Extract the (x, y) coordinate from the center of the cell holding the provided text.  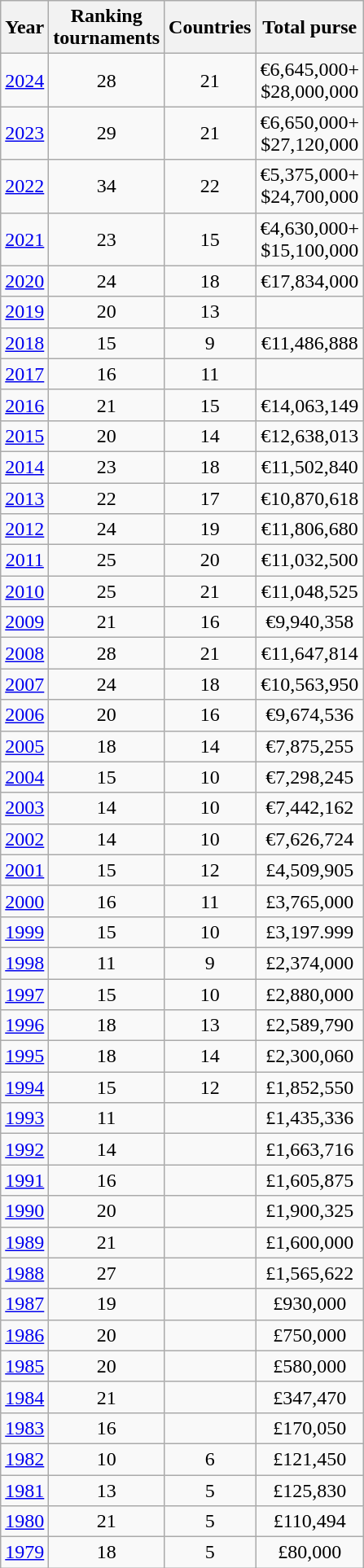
£1,565,622 (309, 1273)
1994 (24, 1087)
2017 (24, 374)
2001 (24, 870)
£110,494 (309, 1522)
2024 (24, 80)
£2,300,060 (309, 1056)
€9,674,536 (309, 715)
2005 (24, 746)
17 (210, 498)
2007 (24, 684)
€11,647,814 (309, 653)
1981 (24, 1490)
2016 (24, 405)
€7,626,724 (309, 839)
€9,940,358 (309, 622)
€17,834,000 (309, 281)
£2,589,790 (309, 1026)
2002 (24, 839)
£80,000 (309, 1553)
1985 (24, 1366)
2012 (24, 529)
1992 (24, 1149)
€11,806,680 (309, 529)
£3,765,000 (309, 901)
1988 (24, 1273)
2023 (24, 134)
1989 (24, 1242)
1982 (24, 1459)
€5,375,000+$24,700,000 (309, 186)
£930,000 (309, 1304)
€11,032,500 (309, 560)
€14,063,149 (309, 405)
€7,442,162 (309, 808)
1997 (24, 995)
£1,435,336 (309, 1118)
€6,650,000+$27,120,000 (309, 134)
1986 (24, 1335)
£121,450 (309, 1459)
1984 (24, 1397)
2019 (24, 312)
2003 (24, 808)
2018 (24, 343)
1998 (24, 963)
£750,000 (309, 1335)
£580,000 (309, 1366)
27 (107, 1273)
2022 (24, 186)
£347,470 (309, 1397)
1990 (24, 1211)
€4,630,000+$15,100,000 (309, 239)
£1,852,550 (309, 1087)
Total purse (309, 28)
€12,638,013 (309, 436)
1993 (24, 1118)
€10,870,618 (309, 498)
1987 (24, 1304)
2015 (24, 436)
Rankingtournaments (107, 28)
€6,645,000+$28,000,000 (309, 80)
2013 (24, 498)
£2,374,000 (309, 963)
€7,298,245 (309, 777)
£1,900,325 (309, 1211)
2004 (24, 777)
€11,502,840 (309, 467)
1996 (24, 1026)
2020 (24, 281)
€11,048,525 (309, 591)
£2,880,000 (309, 995)
€7,875,255 (309, 746)
1991 (24, 1180)
£1,600,000 (309, 1242)
1980 (24, 1522)
2014 (24, 467)
Year (24, 28)
1983 (24, 1428)
2010 (24, 591)
1995 (24, 1056)
£1,605,875 (309, 1180)
29 (107, 134)
1979 (24, 1553)
2000 (24, 901)
Countries (210, 28)
£125,830 (309, 1490)
£3,197.999 (309, 932)
1999 (24, 932)
34 (107, 186)
€11,486,888 (309, 343)
£170,050 (309, 1428)
2021 (24, 239)
€10,563,950 (309, 684)
2009 (24, 622)
2006 (24, 715)
2011 (24, 560)
£4,509,905 (309, 870)
6 (210, 1459)
2008 (24, 653)
£1,663,716 (309, 1149)
